Locate the cell with the specified text and output its [x, y] center coordinate. 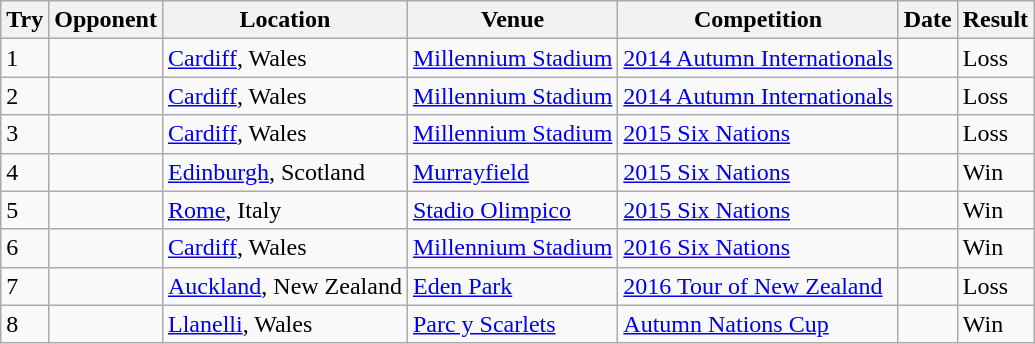
Stadio Olimpico [512, 210]
Location [284, 20]
1 [25, 58]
Result [995, 20]
2016 Tour of New Zealand [758, 286]
8 [25, 324]
Auckland, New Zealand [284, 286]
2016 Six Nations [758, 248]
Try [25, 20]
Edinburgh, Scotland [284, 172]
Llanelli, Wales [284, 324]
2 [25, 96]
6 [25, 248]
Rome, Italy [284, 210]
4 [25, 172]
5 [25, 210]
Autumn Nations Cup [758, 324]
Opponent [106, 20]
Competition [758, 20]
Murrayfield [512, 172]
3 [25, 134]
Eden Park [512, 286]
Parc y Scarlets [512, 324]
7 [25, 286]
Venue [512, 20]
Date [928, 20]
